For the text-containing cell, return its midpoint in (X, Y) coordinate format. 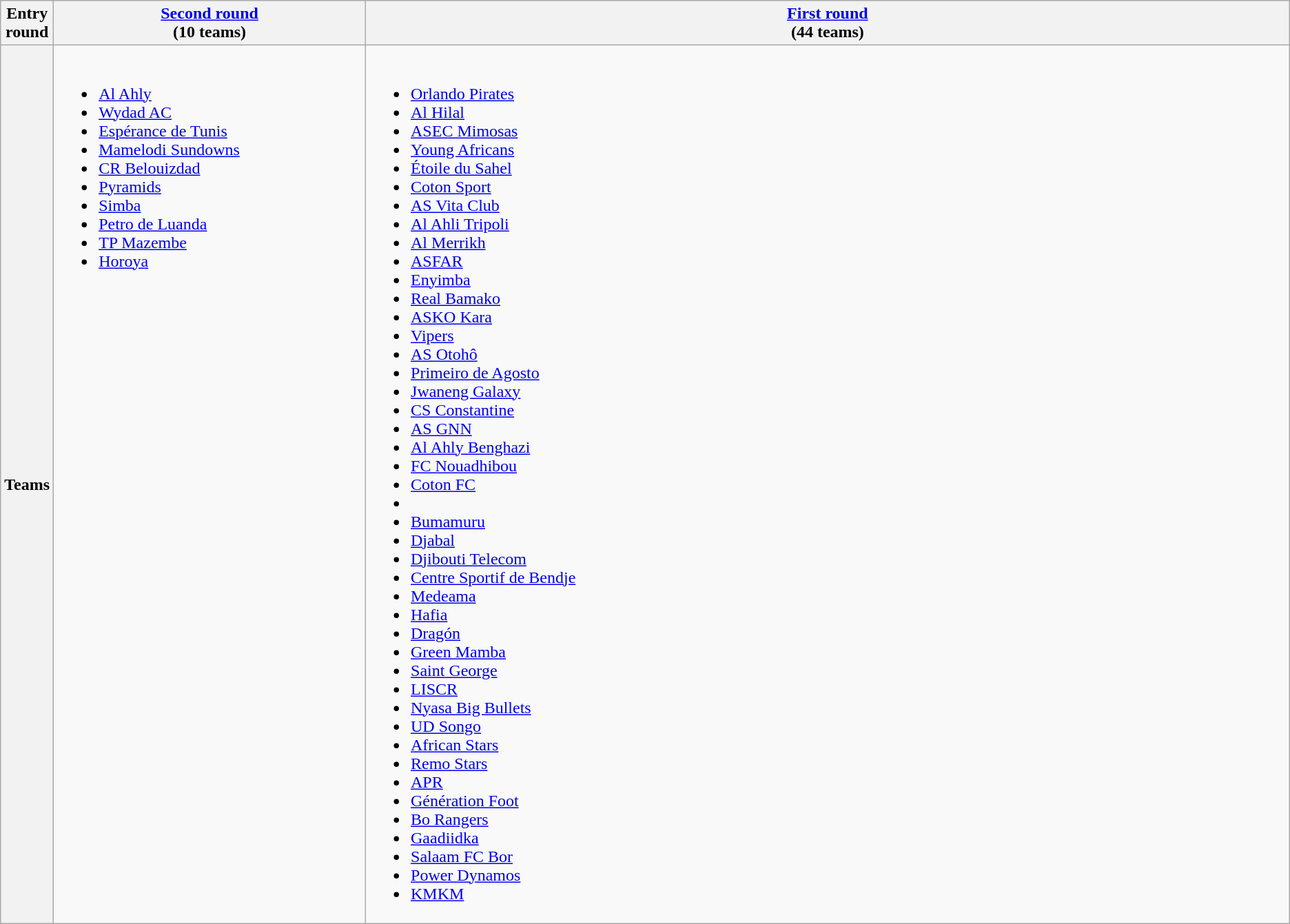
First round(44 teams) (828, 23)
Entry round (28, 23)
Teams (28, 484)
Second round(10 teams) (209, 23)
Al Ahly Wydad AC Espérance de Tunis Mamelodi Sundowns CR Belouizdad Pyramids Simba Petro de Luanda TP Mazembe Horoya (209, 484)
